Capture the cell that displays the provided text and extract its (X, Y) central coordinate. 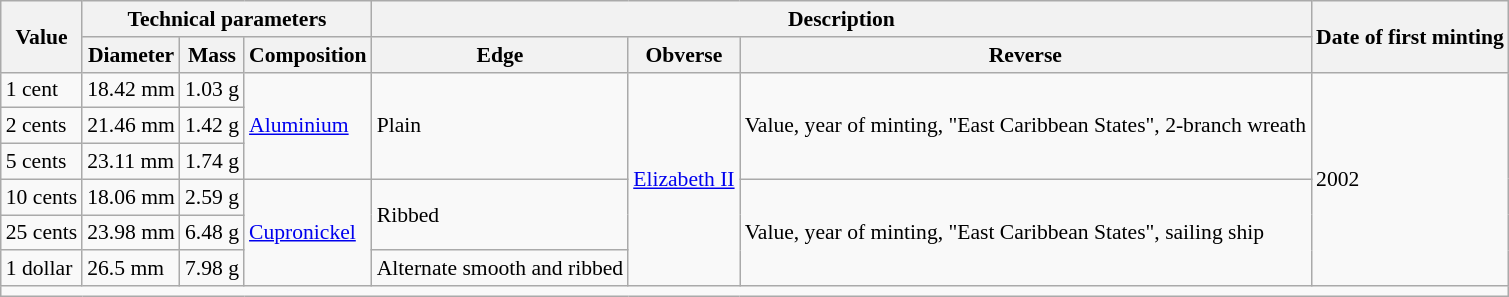
1.42 g (212, 126)
1 cent (42, 90)
Aluminium (308, 126)
Mass (212, 55)
1.74 g (212, 162)
18.42 mm (131, 90)
Edge (500, 55)
Date of first minting (1410, 36)
Cupronickel (308, 232)
18.06 mm (131, 197)
23.11 mm (131, 162)
Value (42, 36)
Alternate smooth and ribbed (500, 269)
5 cents (42, 162)
1.03 g (212, 90)
25 cents (42, 233)
26.5 mm (131, 269)
7.98 g (212, 269)
Value, year of minting, "East Caribbean States", sailing ship (1026, 232)
Technical parameters (226, 19)
2002 (1410, 179)
Composition (308, 55)
Value, year of minting, "East Caribbean States", 2-branch wreath (1026, 126)
Elizabeth II (684, 179)
Diameter (131, 55)
Ribbed (500, 214)
23.98 mm (131, 233)
6.48 g (212, 233)
2.59 g (212, 197)
Plain (500, 126)
10 cents (42, 197)
Reverse (1026, 55)
Obverse (684, 55)
1 dollar (42, 269)
Description (842, 19)
21.46 mm (131, 126)
2 cents (42, 126)
